Pinpoint the cell where the given text exists, returning its (x, y) midpoint coordinate. 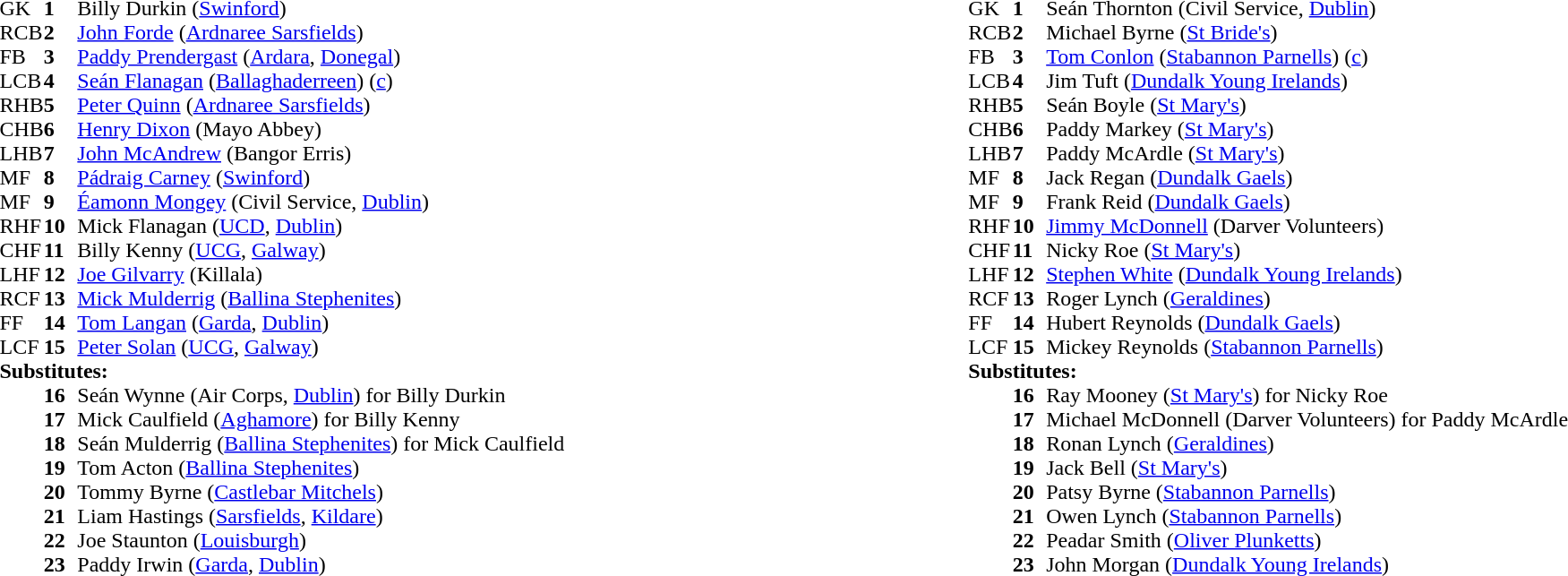
Seán Boyle (St Mary's) (1307, 106)
Tom Acton (Ballina Stephenites) (321, 468)
Patsy Byrne (Stabannon Parnells) (1307, 493)
Paddy Prendergast (Ardara, Donegal) (321, 57)
Ray Mooney (St Mary's) for Nicky Roe (1307, 396)
John McAndrew (Bangor Erris) (321, 154)
Frank Reid (Dundalk Gaels) (1307, 202)
Paddy Irwin (Garda, Dublin) (321, 564)
Tommy Byrne (Castlebar Mitchels) (321, 493)
Liam Hastings (Sarsfields, Kildare) (321, 516)
Jack Regan (Dundalk Gaels) (1307, 177)
Mick Caulfield (Aghamore) for Billy Kenny (321, 419)
Stephen White (Dundalk Young Irelands) (1307, 274)
Billy Kenny (UCG, Galway) (321, 251)
Henry Dixon (Mayo Abbey) (321, 129)
Mick Mulderrig (Ballina Stephenites) (321, 299)
Éamonn Mongey (Civil Service, Dublin) (321, 202)
Tom Langan (Garda, Dublin) (321, 322)
Michael McDonnell (Darver Volunteers) for Paddy McArdle (1307, 419)
Joe Gilvarry (Killala) (321, 274)
Pádraig Carney (Swinford) (321, 177)
Paddy McArdle (St Mary's) (1307, 154)
Jack Bell (St Mary's) (1307, 468)
Paddy Markey (St Mary's) (1307, 129)
John Morgan (Dundalk Young Irelands) (1307, 564)
Jimmy McDonnell (Darver Volunteers) (1307, 226)
Michael Byrne (St Bride's) (1307, 32)
Mick Flanagan (UCD, Dublin) (321, 226)
Mickey Reynolds (Stabannon Parnells) (1307, 348)
John Forde (Ardnaree Sarsfields) (321, 32)
Owen Lynch (Stabannon Parnells) (1307, 516)
Tom Conlon (Stabannon Parnells) (c) (1307, 57)
Joe Staunton (Louisburgh) (321, 541)
Hubert Reynolds (Dundalk Gaels) (1307, 322)
Nicky Roe (St Mary's) (1307, 251)
Seán Flanagan (Ballaghaderreen) (c) (321, 81)
Seán Mulderrig (Ballina Stephenites) for Mick Caulfield (321, 444)
Peter Quinn (Ardnaree Sarsfields) (321, 106)
Seán Wynne (Air Corps, Dublin) for Billy Durkin (321, 396)
Peadar Smith (Oliver Plunketts) (1307, 541)
Peter Solan (UCG, Galway) (321, 348)
Roger Lynch (Geraldines) (1307, 299)
Ronan Lynch (Geraldines) (1307, 444)
Jim Tuft (Dundalk Young Irelands) (1307, 81)
